For the text-containing cell, return its midpoint in [x, y] coordinate format. 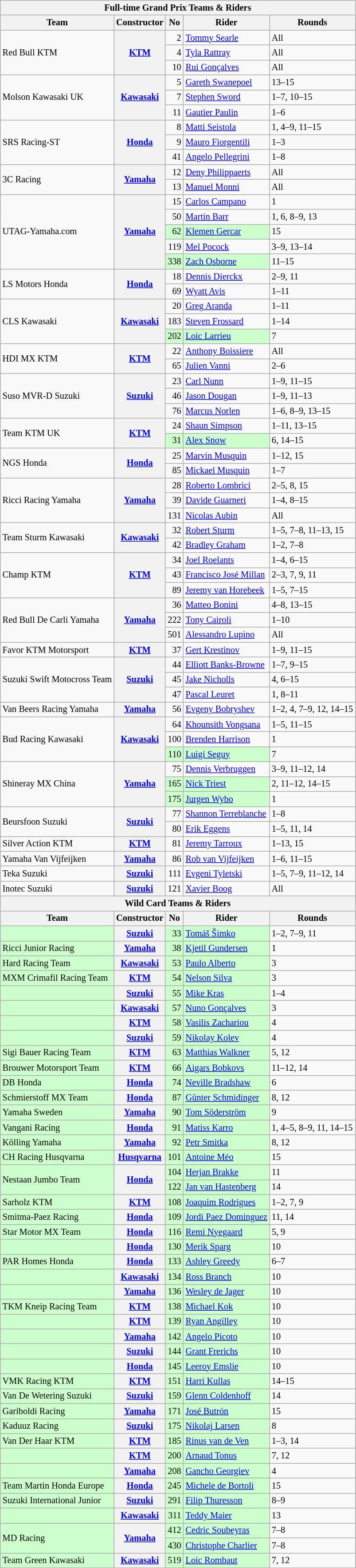
Gautier Paulin [227, 112]
4, 6–15 [312, 680]
CH Racing Husqvarna [57, 1157]
Michael Kok [227, 1306]
Brouwer Motorsport Team [57, 1068]
1–2, 4, 7–9, 12, 14–15 [312, 709]
1–7 [312, 471]
1–3 [312, 142]
Team KTM UK [57, 433]
1–6, 8–9, 13–15 [312, 411]
1–7, 10–15 [312, 97]
Kjetil Gundersen [227, 948]
134 [174, 1277]
1–12, 15 [312, 456]
14–15 [312, 1381]
Michele de Bortoli [227, 1485]
75 [174, 769]
245 [174, 1485]
Erik Eggens [227, 829]
Nuno Gonçalves [227, 1008]
Evgeni Tyletski [227, 873]
Favor KTM Motorsport [57, 650]
1–4, 6–15 [312, 560]
3–9, 13–14 [312, 247]
LS Motors Honda [57, 284]
23 [174, 381]
20 [174, 306]
87 [174, 1097]
Ryan Angilley [227, 1321]
Rui Gonçalves [227, 67]
Klemen Gercar [227, 232]
Inotec Suzuki [57, 888]
Sarholz KTM [57, 1202]
1–9, 11–13 [312, 396]
25 [174, 456]
Filip Thuresson [227, 1501]
Gareth Swanepoel [227, 83]
501 [174, 635]
139 [174, 1321]
Wild Card Teams & Riders [178, 904]
Arnaud Tonus [227, 1456]
1–4 [312, 993]
1–2, 7–9, 11 [312, 933]
6–7 [312, 1261]
4–8, 13–15 [312, 605]
CLS Kawasaki [57, 321]
Hard Racing Team [57, 963]
Loic Larrieu [227, 336]
Davide Guarneri [227, 500]
Jordi Paez Dominguez [227, 1217]
Angelo Pellegrini [227, 157]
Glenn Coldenhoff [227, 1396]
Neville Bradshaw [227, 1083]
Jake Nicholls [227, 680]
Nestaan Jumbo Team [57, 1180]
46 [174, 396]
185 [174, 1441]
Marcus Norlen [227, 411]
121 [174, 888]
Luigi Seguy [227, 754]
18 [174, 276]
38 [174, 948]
1–11, 13–15 [312, 426]
430 [174, 1545]
171 [174, 1411]
Mauro Fiorgentili [227, 142]
32 [174, 530]
63 [174, 1053]
1–3, 14 [312, 1441]
Rob van Vijfeijken [227, 859]
5, 12 [312, 1053]
85 [174, 471]
412 [174, 1530]
Anthony Boissiere [227, 351]
1–6 [312, 112]
Suzuki International Junior [57, 1501]
Gariboldi Racing [57, 1411]
1–5, 7–8, 11–13, 15 [312, 530]
Vangani Racing [57, 1128]
Beursfoon Suzuki [57, 821]
66 [174, 1068]
1, 4–9, 11–15 [312, 127]
62 [174, 232]
39 [174, 500]
Shannon Terreblanche [227, 814]
Tom Söderström [227, 1112]
Xavier Boog [227, 888]
80 [174, 829]
Nelson Silva [227, 978]
Stephen Sword [227, 97]
145 [174, 1366]
Ashley Greedy [227, 1261]
1, 6, 8–9, 13 [312, 217]
77 [174, 814]
5, 9 [312, 1232]
47 [174, 695]
130 [174, 1247]
Nikolay Kolev [227, 1038]
183 [174, 321]
Petr Smitka [227, 1142]
José Butrón [227, 1411]
2–6 [312, 366]
Champ KTM [57, 575]
64 [174, 724]
Silver Action KTM [57, 844]
44 [174, 664]
1–10 [312, 620]
2–3, 7, 9, 11 [312, 575]
2–5, 8, 15 [312, 485]
Team Green Kawasaki [57, 1560]
Vasilis Zachariou [227, 1023]
TKM Kneip Racing Team [57, 1306]
Shineray MX China [57, 784]
59 [174, 1038]
55 [174, 993]
Rinus van de Ven [227, 1441]
1–6, 11–15 [312, 859]
Jason Dougan [227, 396]
1–5, 7–9, 11–12, 14 [312, 873]
338 [174, 261]
Merik Sparg [227, 1247]
202 [174, 336]
1, 8–11 [312, 695]
Gert Krestinov [227, 650]
Red Bull De Carli Yamaha [57, 620]
519 [174, 1560]
Elliott Banks-Browne [227, 664]
12 [174, 172]
Team Martin Honda Europe [57, 1485]
54 [174, 978]
Mel Pocock [227, 247]
Suzuki Swift Motocross Team [57, 680]
Teka Suzuki [57, 873]
Molson Kawasaki UK [57, 98]
Van De Wetering Suzuki [57, 1396]
Matiss Karro [227, 1128]
76 [174, 411]
Wyatt Avis [227, 291]
Husqvarna [140, 1157]
101 [174, 1157]
Jurgen Wybo [227, 799]
Leeroy Emslie [227, 1366]
Pascal Leuret [227, 695]
Dennis Verbruggen [227, 769]
311 [174, 1516]
11, 14 [312, 1217]
PAR Homes Honda [57, 1261]
92 [174, 1142]
116 [174, 1232]
41 [174, 157]
Martin Barr [227, 217]
165 [174, 784]
5 [174, 83]
Angelo Picoto [227, 1336]
200 [174, 1456]
36 [174, 605]
34 [174, 560]
122 [174, 1187]
NGS Honda [57, 463]
Deny Philippaerts [227, 172]
43 [174, 575]
Remi Nyegaard [227, 1232]
Mickael Musquin [227, 471]
Julien Vanni [227, 366]
81 [174, 844]
1–5, 11, 14 [312, 829]
1–2, 7–8 [312, 545]
90 [174, 1112]
Tommy Searle [227, 38]
2–9, 11 [312, 276]
Ricci Racing Yamaha [57, 500]
Joel Roelants [227, 560]
Aigars Bobkovs [227, 1068]
8–9 [312, 1501]
1–13, 15 [312, 844]
11–12, 14 [312, 1068]
Evgeny Bobryshev [227, 709]
119 [174, 247]
Brenden Harrison [227, 739]
Loic Rombaut [227, 1560]
11–15 [312, 261]
45 [174, 680]
1–2, 7, 9 [312, 1202]
Wesley de Jager [227, 1292]
50 [174, 217]
Zach Osborne [227, 261]
131 [174, 515]
Dennis Dierckx [227, 276]
Bud Racing Kawasaki [57, 739]
144 [174, 1351]
Alex Snow [227, 440]
151 [174, 1381]
Nick Triest [227, 784]
1–4, 8–15 [312, 500]
159 [174, 1396]
1–14 [312, 321]
Gancho Georgiev [227, 1471]
Jeremy Tarroux [227, 844]
Manuel Monni [227, 187]
Antoine Méo [227, 1157]
22 [174, 351]
24 [174, 426]
Greg Aranda [227, 306]
Paulo Alberto [227, 963]
111 [174, 873]
Ricci Junior Racing [57, 948]
UTAG-Yamaha.com [57, 232]
MD Racing [57, 1537]
2 [174, 38]
Grant Frerichs [227, 1351]
VMK Racing KTM [57, 1381]
Herjan Brakke [227, 1172]
Carlos Campano [227, 202]
Alessandro Lupino [227, 635]
1, 4–5, 8–9, 11, 14–15 [312, 1128]
Yamaha Van Vijfeijken [57, 859]
Suso MVR-D Suzuki [57, 396]
31 [174, 440]
110 [174, 754]
Full-time Grand Prix Teams & Riders [178, 8]
Ross Branch [227, 1277]
Jeremy van Horebeek [227, 590]
136 [174, 1292]
Khounsith Vongsana [227, 724]
Bradley Graham [227, 545]
Günter Schmidinger [227, 1097]
86 [174, 859]
89 [174, 590]
Sigi Bauer Racing Team [57, 1053]
Marvin Musquin [227, 456]
Joaquim Rodrigues [227, 1202]
Nikolaj Larsen [227, 1426]
2, 11–12, 14–15 [312, 784]
58 [174, 1023]
Christophe Charlier [227, 1545]
Yamaha Sweden [57, 1112]
57 [174, 1008]
Matteo Bonini [227, 605]
Tomáš Šimko [227, 933]
SRS Racing-ST [57, 142]
Roberto Lombrici [227, 485]
91 [174, 1128]
Red Bull KTM [57, 52]
53 [174, 963]
DB Honda [57, 1083]
Tony Cairoli [227, 620]
Nicolas Aubin [227, 515]
Francisco José Millan [227, 575]
6 [312, 1083]
1–5, 11–15 [312, 724]
Kölling Yamaha [57, 1142]
6, 14–15 [312, 440]
Teddy Maier [227, 1516]
Van Beers Racing Yamaha [57, 709]
Schmierstoff MX Team [57, 1097]
69 [174, 291]
MXM Crimafil Racing Team [57, 978]
Shaun Simpson [227, 426]
Van Der Haar KTM [57, 1441]
Robert Sturm [227, 530]
3–9, 11–12, 14 [312, 769]
109 [174, 1217]
Matthias Walkner [227, 1053]
222 [174, 620]
37 [174, 650]
Kaduuz Racing [57, 1426]
65 [174, 366]
Matti Seistola [227, 127]
74 [174, 1083]
42 [174, 545]
Carl Nunn [227, 381]
56 [174, 709]
Steven Frossard [227, 321]
142 [174, 1336]
Tyla Rattray [227, 52]
Harri Kullas [227, 1381]
208 [174, 1471]
HDI MX KTM [57, 358]
100 [174, 739]
Cedric Soubeyras [227, 1530]
291 [174, 1501]
108 [174, 1202]
13–15 [312, 83]
133 [174, 1261]
Team Sturm Kawasaki [57, 538]
Star Motor MX Team [57, 1232]
Mike Kras [227, 993]
1–5, 7–15 [312, 590]
104 [174, 1172]
3C Racing [57, 179]
138 [174, 1306]
33 [174, 933]
28 [174, 485]
Jan van Hastenberg [227, 1187]
1–7, 9–15 [312, 664]
Smitma-Paez Racing [57, 1217]
